Return (X, Y) of the center of cell containing provided text 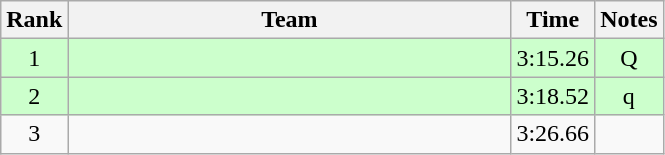
Q (629, 58)
Notes (629, 20)
3:18.52 (553, 96)
1 (34, 58)
Time (553, 20)
3:15.26 (553, 58)
3:26.66 (553, 134)
q (629, 96)
Team (290, 20)
3 (34, 134)
2 (34, 96)
Rank (34, 20)
